Pinpoint the cell where the given text exists, returning its (x, y) midpoint coordinate. 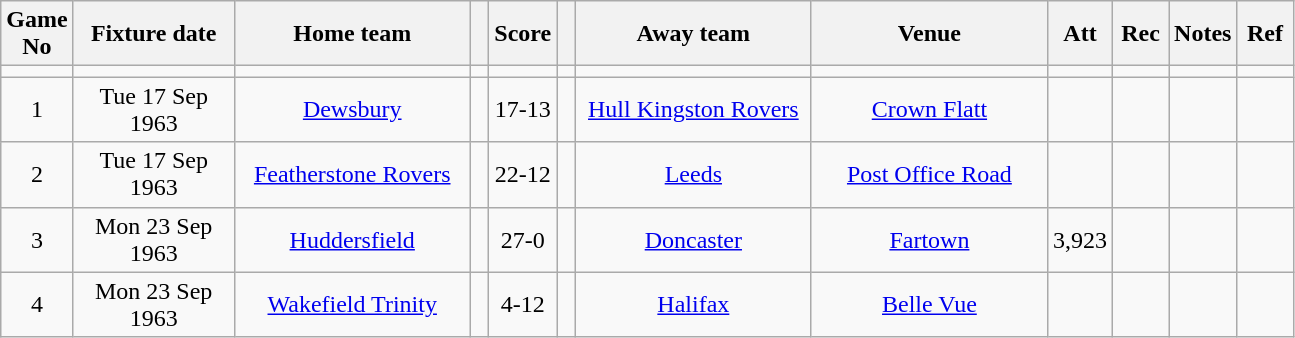
3 (37, 240)
Crown Flatt (929, 110)
Belle Vue (929, 304)
Att (1080, 34)
Score (523, 34)
27-0 (523, 240)
Leeds (693, 174)
Wakefield Trinity (352, 304)
Halifax (693, 304)
Notes (1203, 34)
Away team (693, 34)
Game No (37, 34)
Home team (352, 34)
4-12 (523, 304)
Fixture date (154, 34)
Doncaster (693, 240)
17-13 (523, 110)
Rec (1141, 34)
Post Office Road (929, 174)
Dewsbury (352, 110)
Huddersfield (352, 240)
Featherstone Rovers (352, 174)
1 (37, 110)
Fartown (929, 240)
Hull Kingston Rovers (693, 110)
2 (37, 174)
22-12 (523, 174)
Venue (929, 34)
3,923 (1080, 240)
Ref (1265, 34)
4 (37, 304)
